Determine the [x, y] coordinate at the center of the cell enclosing the given text.  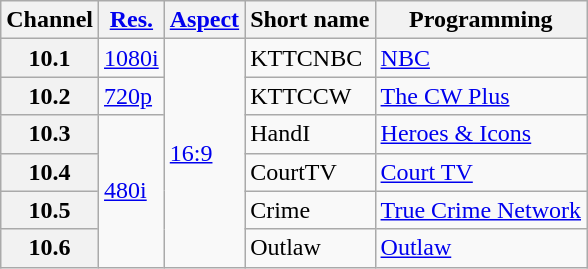
CourtTV [310, 172]
HandI [310, 134]
True Crime Network [481, 210]
10.6 [50, 248]
Court TV [481, 172]
The CW Plus [481, 96]
Crime [310, 210]
10.3 [50, 134]
480i [132, 191]
10.5 [50, 210]
720p [132, 96]
10.1 [50, 58]
Res. [132, 20]
1080i [132, 58]
KTTCNBC [310, 58]
Aspect [204, 20]
NBC [481, 58]
Programming [481, 20]
Channel [50, 20]
KTTCCW [310, 96]
10.4 [50, 172]
16:9 [204, 153]
10.2 [50, 96]
Short name [310, 20]
Heroes & Icons [481, 134]
